Provide the (X, Y) coordinate of the cell's center where the given text is located.  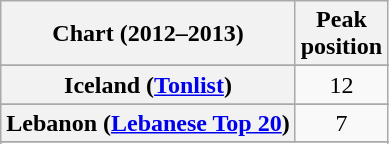
12 (341, 85)
7 (341, 123)
Peakposition (341, 34)
Lebanon (Lebanese Top 20) (148, 123)
Iceland (Tonlist) (148, 85)
Chart (2012–2013) (148, 34)
